Return [x, y] of the center of cell containing provided text 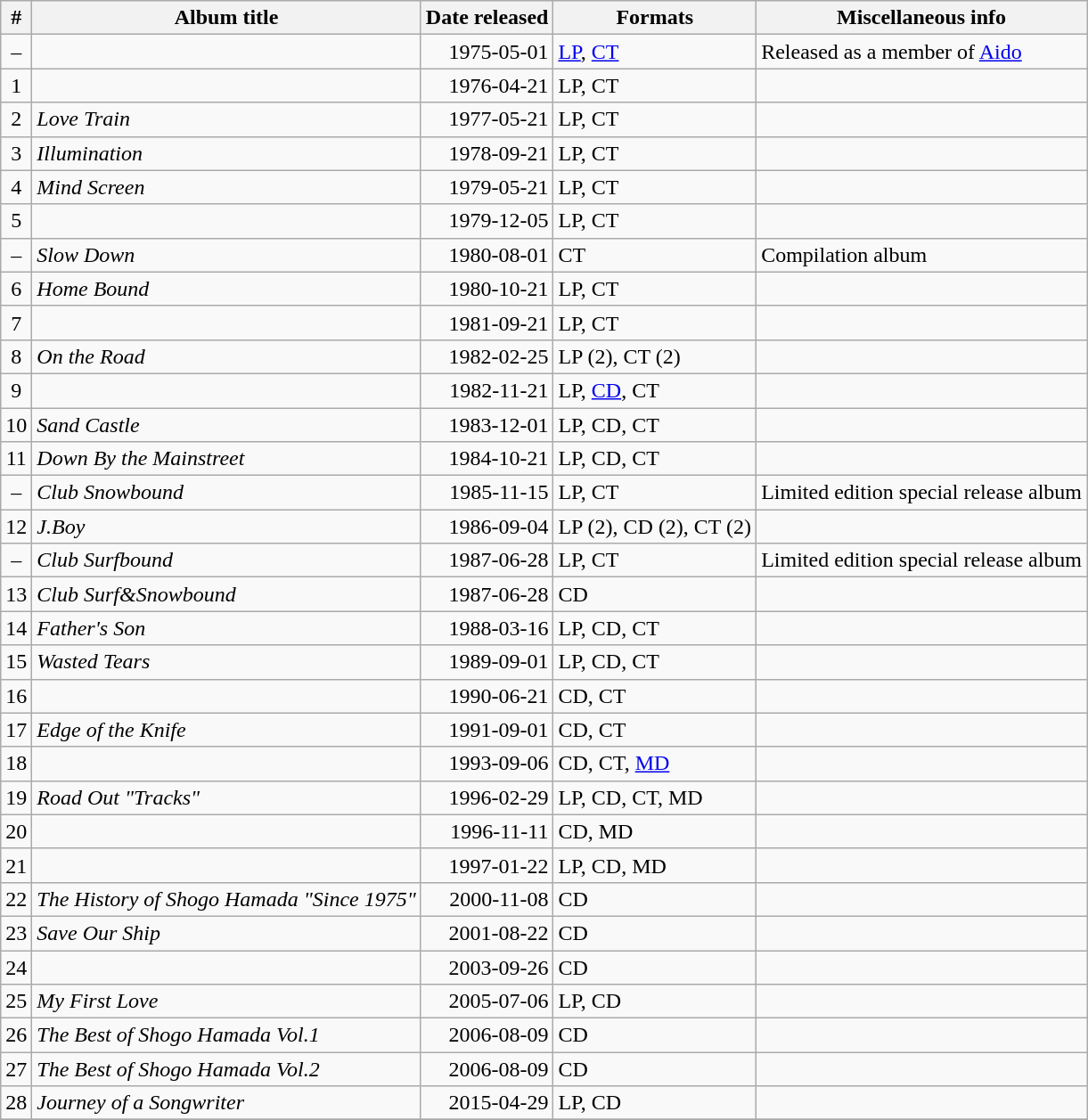
1991-09-01 [487, 730]
17 [16, 730]
My First Love [226, 1001]
9 [16, 390]
1983-12-01 [487, 425]
LP (2), CD (2), CT (2) [655, 527]
3 [16, 153]
1982-02-25 [487, 356]
1979-12-05 [487, 221]
Down By the Mainstreet [226, 459]
Save Our Ship [226, 933]
LP, CD, CT, MD [655, 797]
7 [16, 323]
1979-05-21 [487, 187]
1982-11-21 [487, 390]
25 [16, 1001]
2005-07-06 [487, 1001]
Sand Castle [226, 425]
Edge of the Knife [226, 730]
22 [16, 899]
1980-10-21 [487, 289]
Father's Son [226, 628]
# [16, 18]
27 [16, 1069]
16 [16, 696]
1 [16, 86]
2015-04-29 [487, 1103]
1980-08-01 [487, 255]
Journey of a Songwriter [226, 1103]
LP (2), CT (2) [655, 356]
1976-04-21 [487, 86]
Compilation album [921, 255]
26 [16, 1035]
4 [16, 187]
Date released [487, 18]
18 [16, 764]
1978-09-21 [487, 153]
1993-09-06 [487, 764]
1984-10-21 [487, 459]
1986-09-04 [487, 527]
1996-02-29 [487, 797]
1975-05-01 [487, 52]
10 [16, 425]
1990-06-21 [487, 696]
2001-08-22 [487, 933]
23 [16, 933]
The Best of Shogo Hamada Vol.1 [226, 1035]
Formats [655, 18]
1996-11-11 [487, 831]
Club Surf&Snowbound [226, 594]
24 [16, 967]
Road Out "Tracks" [226, 797]
1989-09-01 [487, 662]
2 [16, 119]
21 [16, 865]
Wasted Tears [226, 662]
19 [16, 797]
Illumination [226, 153]
1988-03-16 [487, 628]
LP, CD, MD [655, 865]
The Best of Shogo Hamada Vol.2 [226, 1069]
14 [16, 628]
12 [16, 527]
Club Surfbound [226, 560]
1981-09-21 [487, 323]
2003-09-26 [487, 967]
6 [16, 289]
J.Boy [226, 527]
On the Road [226, 356]
Album title [226, 18]
Released as a member of Aido [921, 52]
CT [655, 255]
11 [16, 459]
5 [16, 221]
2000-11-08 [487, 899]
13 [16, 594]
15 [16, 662]
Home Bound [226, 289]
Club Snowbound [226, 493]
20 [16, 831]
1997-01-22 [487, 865]
Love Train [226, 119]
Miscellaneous info [921, 18]
The History of Shogo Hamada "Since 1975" [226, 899]
Mind Screen [226, 187]
1985-11-15 [487, 493]
1977-05-21 [487, 119]
28 [16, 1103]
CD, MD [655, 831]
Slow Down [226, 255]
8 [16, 356]
CD, CT, MD [655, 764]
